Determine the [X, Y] coordinate at the center of the cell enclosing the given text.  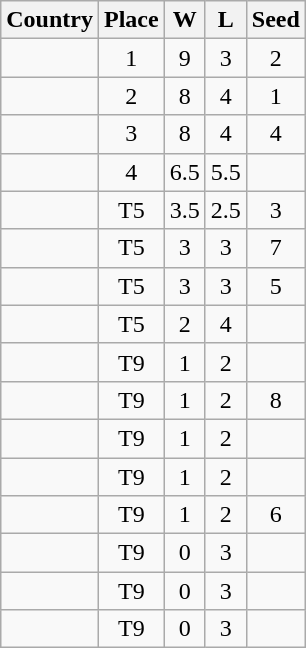
Seed [276, 20]
5.5 [226, 172]
W [184, 20]
7 [276, 248]
Country [50, 20]
5 [276, 286]
9 [184, 58]
6.5 [184, 172]
6 [276, 515]
3.5 [184, 210]
L [226, 20]
Place [131, 20]
2.5 [226, 210]
